Return [X, Y] of the center of cell containing provided text 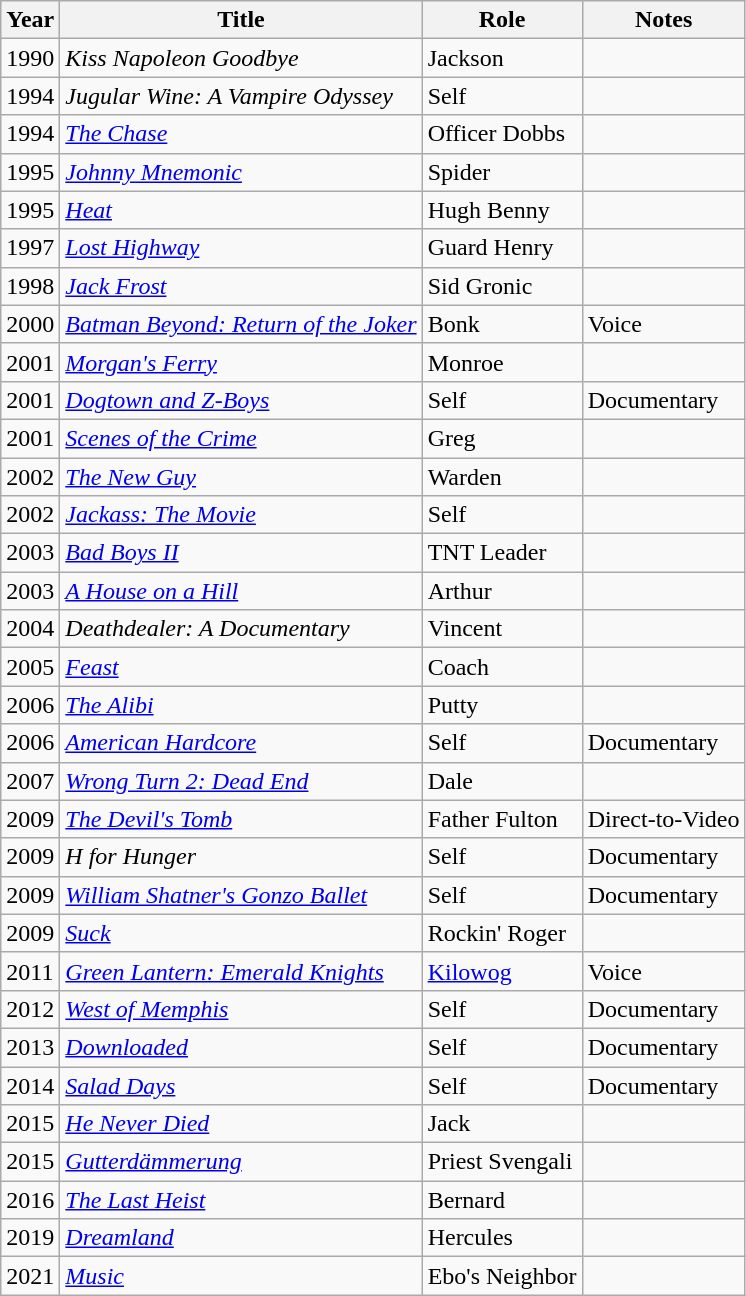
Kilowog [502, 971]
Arthur [502, 591]
The Last Heist [241, 1200]
Coach [502, 667]
The Alibi [241, 705]
Jugular Wine: A Vampire Odyssey [241, 96]
2012 [30, 1009]
The Chase [241, 134]
Dale [502, 781]
Ebo's Neighbor [502, 1276]
2014 [30, 1085]
Hugh Benny [502, 210]
Monroe [502, 362]
2004 [30, 629]
Heat [241, 210]
He Never Died [241, 1124]
Wrong Turn 2: Dead End [241, 781]
Priest Svengali [502, 1162]
2000 [30, 324]
Downloaded [241, 1047]
Gutterdämmerung [241, 1162]
American Hardcore [241, 743]
2013 [30, 1047]
2011 [30, 971]
Role [502, 20]
The Devil's Tomb [241, 819]
TNT Leader [502, 553]
Guard Henry [502, 248]
Vincent [502, 629]
Bernard [502, 1200]
Father Fulton [502, 819]
Deathdealer: A Documentary [241, 629]
Sid Gronic [502, 286]
1997 [30, 248]
West of Memphis [241, 1009]
2016 [30, 1200]
Bad Boys II [241, 553]
1998 [30, 286]
Officer Dobbs [502, 134]
Putty [502, 705]
1990 [30, 58]
Greg [502, 438]
The New Guy [241, 477]
Green Lantern: Emerald Knights [241, 971]
Morgan's Ferry [241, 362]
William Shatner's Gonzo Ballet [241, 895]
Title [241, 20]
Salad Days [241, 1085]
Feast [241, 667]
2005 [30, 667]
Direct-to-Video [664, 819]
Jackson [502, 58]
Music [241, 1276]
Batman Beyond: Return of the Joker [241, 324]
Dreamland [241, 1238]
Hercules [502, 1238]
2021 [30, 1276]
2019 [30, 1238]
Notes [664, 20]
H for Hunger [241, 857]
Rockin' Roger [502, 933]
Suck [241, 933]
Johnny Mnemonic [241, 172]
Kiss Napoleon Goodbye [241, 58]
Jackass: The Movie [241, 515]
Jack Frost [241, 286]
Warden [502, 477]
A House on a Hill [241, 591]
Jack [502, 1124]
Spider [502, 172]
Dogtown and Z-Boys [241, 400]
Scenes of the Crime [241, 438]
Lost Highway [241, 248]
Bonk [502, 324]
Year [30, 20]
2007 [30, 781]
